From the cell containing the given text, extract its center point as [X, Y] coordinate. 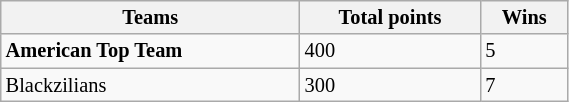
American Top Team [150, 51]
300 [390, 85]
Total points [390, 17]
5 [524, 51]
400 [390, 51]
Teams [150, 17]
Wins [524, 17]
7 [524, 85]
Blackzilians [150, 85]
